Locate the cell with the specified text and output its (x, y) center coordinate. 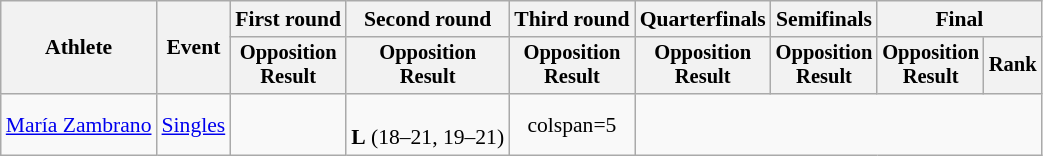
María Zambrano (79, 124)
Second round (428, 19)
Third round (572, 19)
Rank (1013, 66)
Semifinals (824, 19)
colspan=5 (572, 124)
L (18–21, 19–21) (428, 124)
Event (194, 48)
First round (288, 19)
Final (959, 19)
Singles (194, 124)
Athlete (79, 48)
Quarterfinals (703, 19)
